Extract the (x, y) coordinate from the center of the cell holding the provided text.  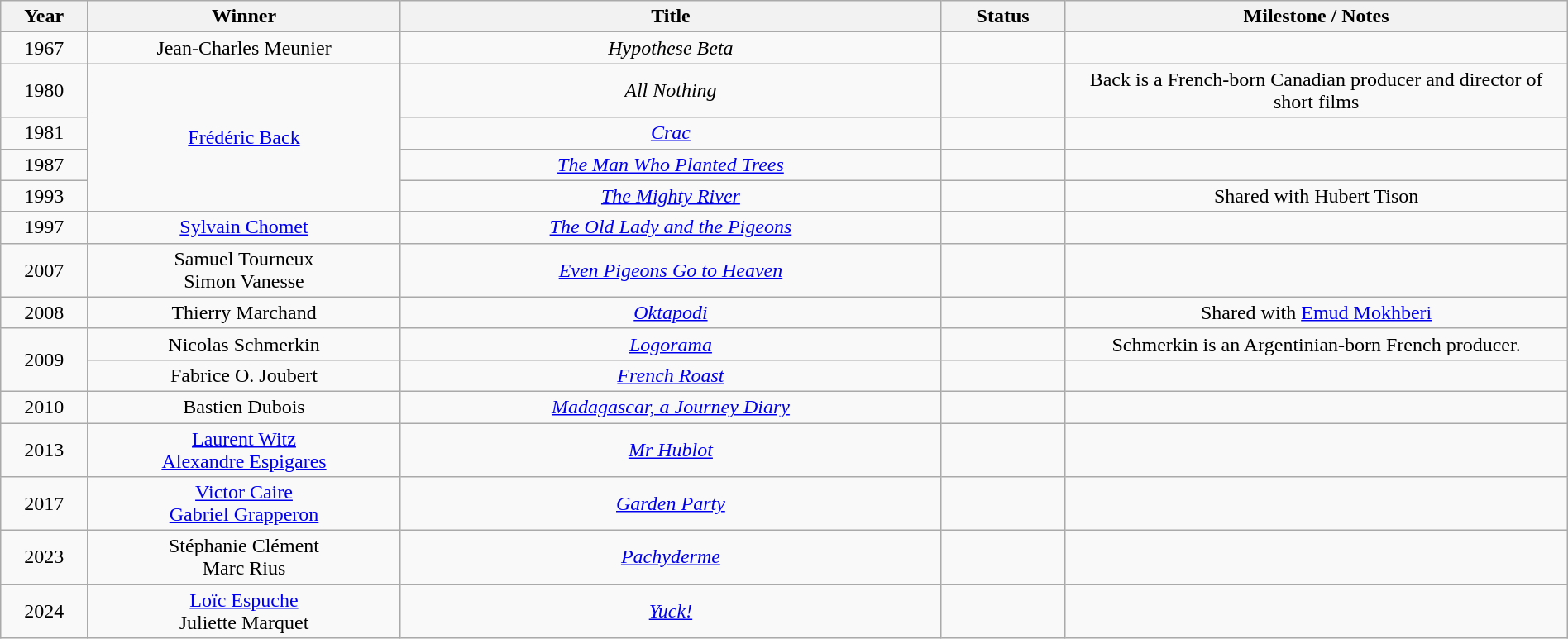
Milestone / Notes (1317, 17)
2024 (45, 612)
Pachyderme (670, 557)
1967 (45, 48)
2010 (45, 407)
Logorama (670, 344)
2008 (45, 312)
Bastien Dubois (245, 407)
Mr Hublot (670, 450)
Year (45, 17)
1981 (45, 133)
1997 (45, 227)
Thierry Marchand (245, 312)
1980 (45, 91)
Victor CaireGabriel Grapperon (245, 504)
The Mighty River (670, 196)
2023 (45, 557)
2013 (45, 450)
All Nothing (670, 91)
Yuck! (670, 612)
Title (670, 17)
2017 (45, 504)
Even Pigeons Go to Heaven (670, 269)
French Roast (670, 375)
Schmerkin is an Argentinian-born French producer. (1317, 344)
1987 (45, 165)
Crac (670, 133)
Madagascar, a Journey Diary (670, 407)
Samuel TourneuxSimon Vanesse (245, 269)
Frédéric Back (245, 137)
Status (1002, 17)
Garden Party (670, 504)
2007 (45, 269)
Winner (245, 17)
1993 (45, 196)
Loïc EspucheJuliette Marquet (245, 612)
The Man Who Planted Trees (670, 165)
Back is a French-born Canadian producer and director of short films (1317, 91)
Sylvain Chomet (245, 227)
Jean-Charles Meunier (245, 48)
2009 (45, 360)
Laurent WitzAlexandre Espigares (245, 450)
Nicolas Schmerkin (245, 344)
Shared with Emud Mokhberi (1317, 312)
Shared with Hubert Tison (1317, 196)
Stéphanie ClémentMarc Rius (245, 557)
The Old Lady and the Pigeons (670, 227)
Oktapodi (670, 312)
Hypothese Beta (670, 48)
Fabrice O. Joubert (245, 375)
